Identify which cell holds the provided text, then report its (X, Y) central coordinate. 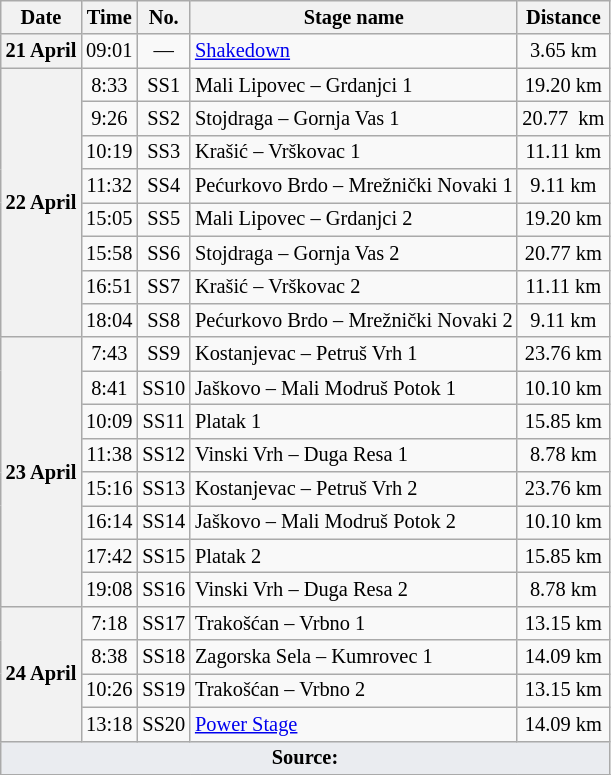
15:58 (109, 253)
SS6 (164, 253)
Vinski Vrh – Duga Resa 2 (354, 589)
Date (41, 17)
21 April (41, 51)
— (164, 51)
Krašić – Vrškovac 2 (354, 287)
11:32 (109, 186)
13:18 (109, 724)
Pećurkovo Brdo – Mrežnički Novaki 2 (354, 320)
Kostanjevac – Petruš Vrh 2 (354, 489)
SS20 (164, 724)
SS3 (164, 152)
15:16 (109, 489)
10:09 (109, 421)
Kostanjevac – Petruš Vrh 1 (354, 354)
SS8 (164, 320)
18:04 (109, 320)
SS11 (164, 421)
16:51 (109, 287)
SS12 (164, 455)
22 April (41, 202)
SS1 (164, 85)
Time (109, 17)
17:42 (109, 556)
Vinski Vrh – Duga Resa 1 (354, 455)
Mali Lipovec – Grdanjci 2 (354, 219)
Platak 1 (354, 421)
3.65 km (563, 51)
Mali Lipovec – Grdanjci 1 (354, 85)
SS19 (164, 690)
Krašić – Vrškovac 1 (354, 152)
Stojdraga – Gornja Vas 1 (354, 118)
9:26 (109, 118)
Zagorska Sela – Kumrovec 1 (354, 657)
SS13 (164, 489)
Jaškovo – Mali Modruš Potok 2 (354, 522)
Distance (563, 17)
10:19 (109, 152)
Source: (305, 758)
SS18 (164, 657)
Jaškovo – Mali Modruš Potok 1 (354, 388)
Platak 2 (354, 556)
Pećurkovo Brdo – Mrežnički Novaki 1 (354, 186)
SS4 (164, 186)
8:41 (109, 388)
7:18 (109, 623)
SS10 (164, 388)
23 April (41, 472)
No. (164, 17)
24 April (41, 674)
7:43 (109, 354)
SS15 (164, 556)
SS14 (164, 522)
Trakošćan – Vrbno 2 (354, 690)
10:26 (109, 690)
SS2 (164, 118)
SS7 (164, 287)
SS17 (164, 623)
11:38 (109, 455)
SS5 (164, 219)
Stojdraga – Gornja Vas 2 (354, 253)
09:01 (109, 51)
15:05 (109, 219)
19:08 (109, 589)
8:38 (109, 657)
SS16 (164, 589)
Power Stage (354, 724)
Stage name (354, 17)
SS9 (164, 354)
Trakošćan – Vrbno 1 (354, 623)
8:33 (109, 85)
16:14 (109, 522)
Shakedown (354, 51)
